Find where the given text appears and provide that cell's center as [X, Y] coordinate. 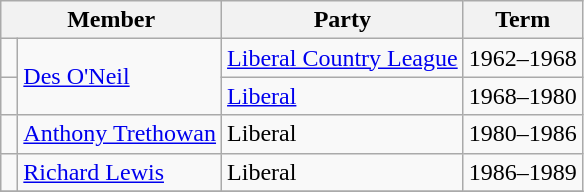
1968–1980 [522, 96]
1986–1989 [522, 172]
Term [522, 20]
1980–1986 [522, 134]
Des O'Neil [120, 77]
1962–1968 [522, 58]
Anthony Trethowan [120, 134]
Party [343, 20]
Liberal Country League [343, 58]
Richard Lewis [120, 172]
Member [112, 20]
